Return [X, Y] of the center of cell containing provided text 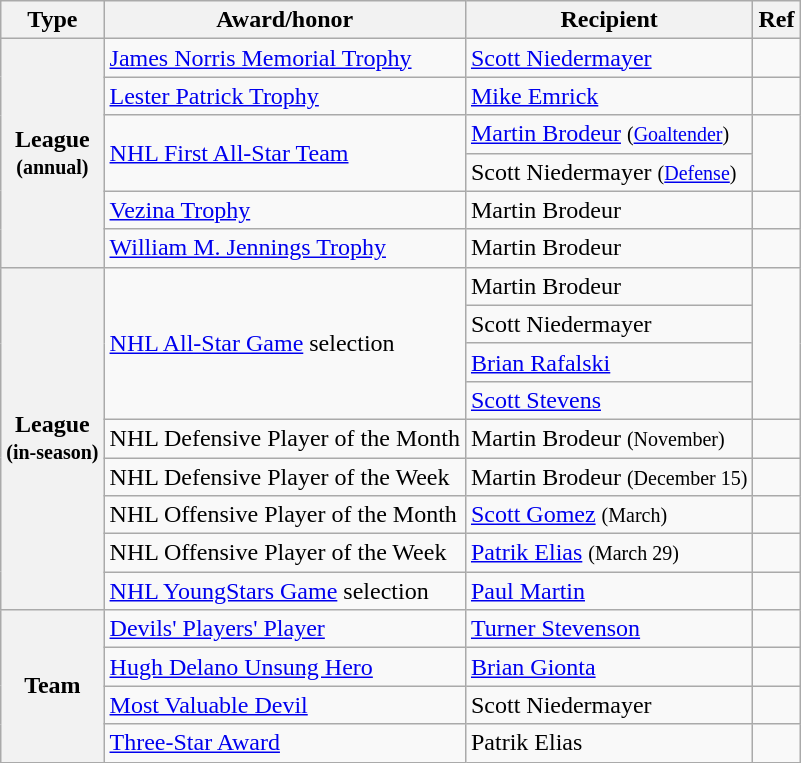
Patrik Elias (March 29) [608, 553]
Vezina Trophy [284, 210]
Scott Gomez (March) [608, 515]
Martin Brodeur (November) [608, 438]
Award/honor [284, 20]
Martin Brodeur (Goaltender) [608, 134]
Paul Martin [608, 591]
Team [52, 686]
Brian Rafalski [608, 362]
Scott Stevens [608, 400]
NHL Defensive Player of the Week [284, 477]
NHL First All-Star Team [284, 153]
Turner Stevenson [608, 629]
Type [52, 20]
League(annual) [52, 153]
NHL Defensive Player of the Month [284, 438]
Ref [776, 20]
Brian Gionta [608, 667]
Mike Emrick [608, 96]
Most Valuable Devil [284, 705]
NHL All-Star Game selection [284, 343]
Lester Patrick Trophy [284, 96]
Recipient [608, 20]
Scott Niedermayer (Defense) [608, 172]
NHL Offensive Player of the Week [284, 553]
NHL Offensive Player of the Month [284, 515]
Devils' Players' Player [284, 629]
NHL YoungStars Game selection [284, 591]
James Norris Memorial Trophy [284, 58]
Patrik Elias [608, 743]
Hugh Delano Unsung Hero [284, 667]
League(in-season) [52, 438]
Martin Brodeur (December 15) [608, 477]
Three-Star Award [284, 743]
William M. Jennings Trophy [284, 248]
